Return [X, Y] of the center of cell containing provided text 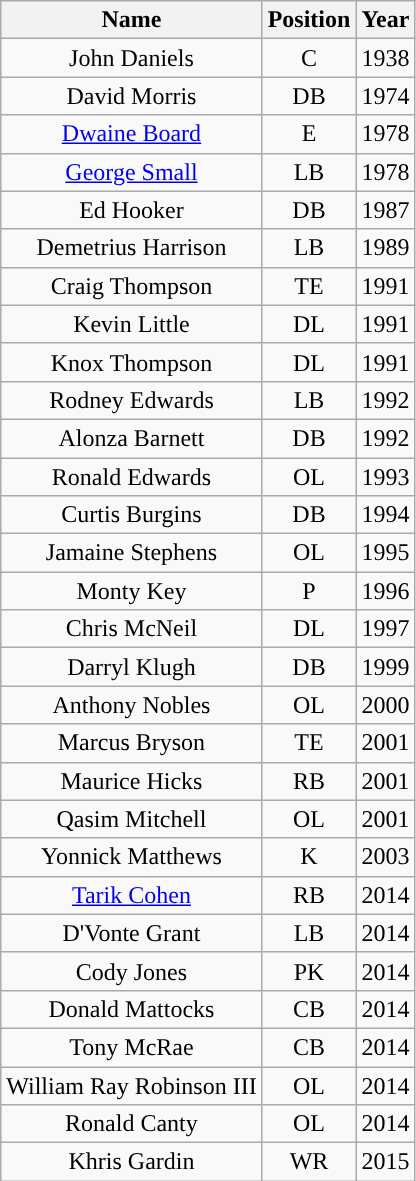
Tarik Cohen [132, 895]
Year [386, 20]
Chris McNeil [132, 629]
E [309, 134]
1987 [386, 210]
Alonza Barnett [132, 438]
Kevin Little [132, 324]
2000 [386, 705]
K [309, 857]
Marcus Bryson [132, 743]
1997 [386, 629]
Darryl Klugh [132, 667]
Ronald Canty [132, 1124]
Qasim Mitchell [132, 819]
Donald Mattocks [132, 1009]
P [309, 591]
Ed Hooker [132, 210]
1999 [386, 667]
Maurice Hicks [132, 781]
1994 [386, 515]
Knox Thompson [132, 362]
1989 [386, 248]
1995 [386, 553]
1974 [386, 96]
C [309, 58]
Anthony Nobles [132, 705]
David Morris [132, 96]
Position [309, 20]
Cody Jones [132, 971]
2015 [386, 1162]
Tony McRae [132, 1047]
2003 [386, 857]
WR [309, 1162]
1993 [386, 477]
Dwaine Board [132, 134]
Jamaine Stephens [132, 553]
Ronald Edwards [132, 477]
Rodney Edwards [132, 400]
Craig Thompson [132, 286]
Khris Gardin [132, 1162]
1938 [386, 58]
William Ray Robinson III [132, 1085]
Curtis Burgins [132, 515]
Monty Key [132, 591]
Yonnick Matthews [132, 857]
George Small [132, 172]
Demetrius Harrison [132, 248]
D'Vonte Grant [132, 933]
1996 [386, 591]
PK [309, 971]
John Daniels [132, 58]
Name [132, 20]
